For the text-containing cell, return its midpoint in [x, y] coordinate format. 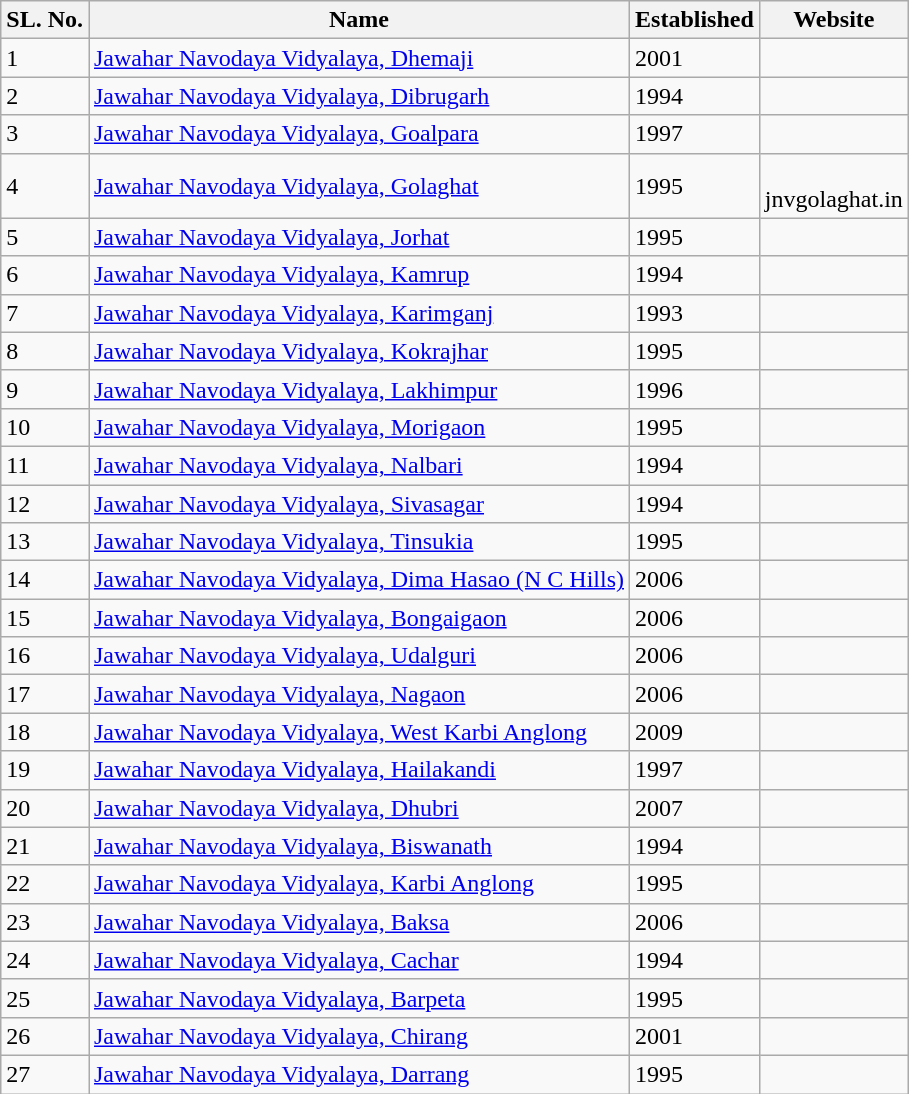
Jawahar Navodaya Vidyalaya, Dhemaji [358, 58]
Website [834, 20]
26 [45, 1036]
1 [45, 58]
6 [45, 275]
Jawahar Navodaya Vidyalaya, Bongaigaon [358, 618]
Jawahar Navodaya Vidyalaya, Goalpara [358, 134]
24 [45, 960]
2007 [695, 808]
Jawahar Navodaya Vidyalaya, Udalguri [358, 656]
23 [45, 922]
Jawahar Navodaya Vidyalaya, Karbi Anglong [358, 884]
16 [45, 656]
Jawahar Navodaya Vidyalaya, Kokrajhar [358, 351]
Jawahar Navodaya Vidyalaya, Baksa [358, 922]
25 [45, 998]
Jawahar Navodaya Vidyalaya, Tinsukia [358, 542]
Jawahar Navodaya Vidyalaya, Sivasagar [358, 503]
3 [45, 134]
1993 [695, 313]
Jawahar Navodaya Vidyalaya, Barpeta [358, 998]
19 [45, 770]
Jawahar Navodaya Vidyalaya, Nagaon [358, 694]
2009 [695, 732]
Jawahar Navodaya Vidyalaya, Golaghat [358, 186]
5 [45, 237]
Jawahar Navodaya Vidyalaya, Dibrugarh [358, 96]
11 [45, 465]
Name [358, 20]
SL. No. [45, 20]
18 [45, 732]
14 [45, 580]
9 [45, 389]
17 [45, 694]
1996 [695, 389]
Jawahar Navodaya Vidyalaya, Morigaon [358, 427]
Jawahar Navodaya Vidyalaya, Karimganj [358, 313]
13 [45, 542]
Jawahar Navodaya Vidyalaya, Dima Hasao (N C Hills) [358, 580]
Jawahar Navodaya Vidyalaya, Cachar [358, 960]
Jawahar Navodaya Vidyalaya, Darrang [358, 1074]
27 [45, 1074]
Jawahar Navodaya Vidyalaya, Dhubri [358, 808]
2 [45, 96]
Jawahar Navodaya Vidyalaya, Jorhat [358, 237]
20 [45, 808]
Jawahar Navodaya Vidyalaya, West Karbi Anglong [358, 732]
Jawahar Navodaya Vidyalaya, Biswanath [358, 846]
Jawahar Navodaya Vidyalaya, Chirang [358, 1036]
Jawahar Navodaya Vidyalaya, Kamrup [358, 275]
jnvgolaghat.in [834, 186]
10 [45, 427]
7 [45, 313]
22 [45, 884]
21 [45, 846]
Jawahar Navodaya Vidyalaya, Lakhimpur [358, 389]
Established [695, 20]
4 [45, 186]
Jawahar Navodaya Vidyalaya, Nalbari [358, 465]
12 [45, 503]
Jawahar Navodaya Vidyalaya, Hailakandi [358, 770]
15 [45, 618]
8 [45, 351]
